Pinpoint the cell where the given text exists, returning its [X, Y] midpoint coordinate. 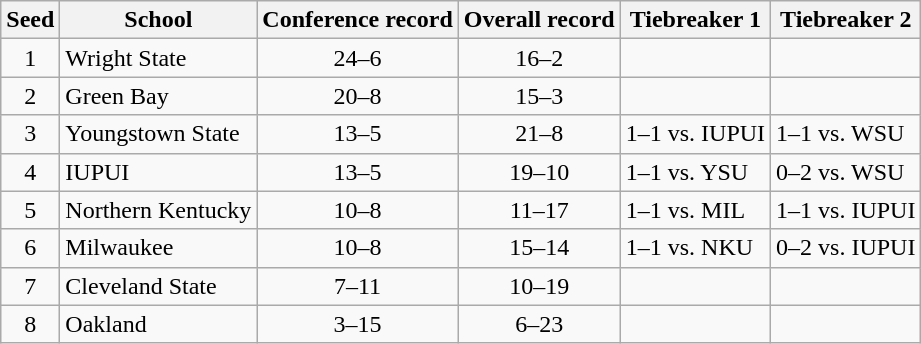
Conference record [358, 20]
3–15 [358, 324]
7 [30, 286]
11–17 [539, 210]
Northern Kentucky [158, 210]
6 [30, 248]
1–1 vs. WSU [846, 134]
Wright State [158, 58]
19–10 [539, 172]
1–1 vs. YSU [695, 172]
School [158, 20]
1–1 vs. MIL [695, 210]
10–19 [539, 286]
2 [30, 96]
Seed [30, 20]
6–23 [539, 324]
Youngstown State [158, 134]
Milwaukee [158, 248]
Green Bay [158, 96]
15–14 [539, 248]
0–2 vs. WSU [846, 172]
24–6 [358, 58]
1 [30, 58]
8 [30, 324]
21–8 [539, 134]
0–2 vs. IUPUI [846, 248]
15–3 [539, 96]
20–8 [358, 96]
Oakland [158, 324]
Tiebreaker 1 [695, 20]
IUPUI [158, 172]
1–1 vs. NKU [695, 248]
5 [30, 210]
Overall record [539, 20]
Tiebreaker 2 [846, 20]
3 [30, 134]
4 [30, 172]
Cleveland State [158, 286]
7–11 [358, 286]
16–2 [539, 58]
